Output the [x, y] coordinate of the center of the cell containing the given text.  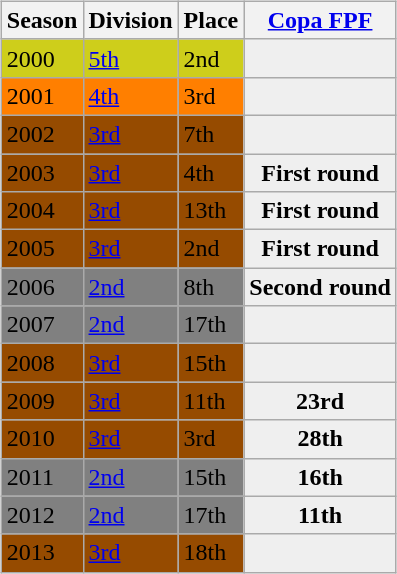
Second round [320, 287]
2012 [42, 515]
2010 [42, 439]
2007 [42, 325]
Division [130, 20]
2003 [42, 173]
2005 [42, 249]
Copa FPF [320, 20]
5th [130, 58]
2002 [42, 134]
13th [211, 211]
28th [320, 439]
2001 [42, 96]
2004 [42, 211]
2008 [42, 363]
Place [211, 20]
Season [42, 20]
8th [211, 287]
23rd [320, 401]
2013 [42, 553]
2000 [42, 58]
2006 [42, 287]
7th [211, 134]
18th [211, 553]
16th [320, 477]
2009 [42, 401]
2011 [42, 477]
